Pinpoint the cell where the given text exists, returning its [X, Y] midpoint coordinate. 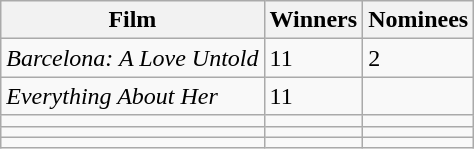
Barcelona: A Love Untold [132, 58]
Film [132, 20]
2 [418, 58]
Nominees [418, 20]
Everything About Her [132, 96]
Winners [314, 20]
